Identify which cell holds the provided text, then report its (x, y) central coordinate. 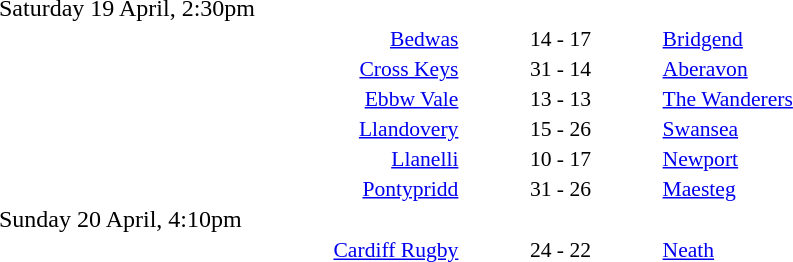
14 - 17 (560, 38)
31 - 14 (560, 68)
31 - 26 (560, 188)
13 - 13 (560, 98)
10 - 17 (560, 158)
15 - 26 (560, 128)
